Provide the [X, Y] coordinate of the cell's center where the given text is located.  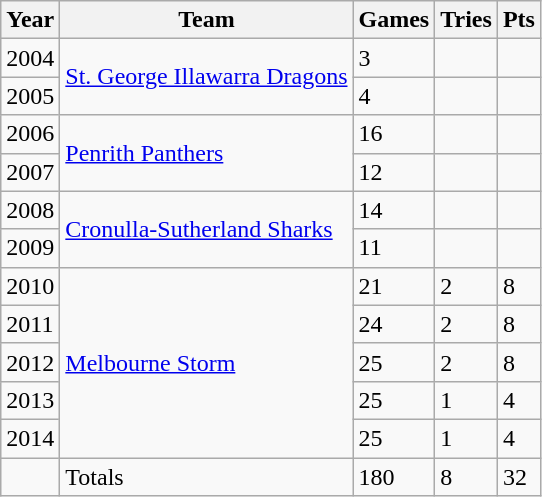
32 [518, 477]
Totals [206, 477]
Games [394, 20]
180 [394, 477]
Cronulla-Sutherland Sharks [206, 229]
Tries [466, 20]
21 [394, 286]
2004 [30, 58]
2010 [30, 286]
14 [394, 210]
2009 [30, 248]
2005 [30, 96]
3 [394, 58]
Year [30, 20]
Penrith Panthers [206, 153]
11 [394, 248]
24 [394, 324]
St. George Illawarra Dragons [206, 77]
Pts [518, 20]
16 [394, 134]
2011 [30, 324]
12 [394, 172]
Melbourne Storm [206, 362]
2014 [30, 438]
2008 [30, 210]
2007 [30, 172]
2006 [30, 134]
2012 [30, 362]
Team [206, 20]
2013 [30, 400]
